Detect which cell encompasses the target text, then output its [X, Y] center coordinate. 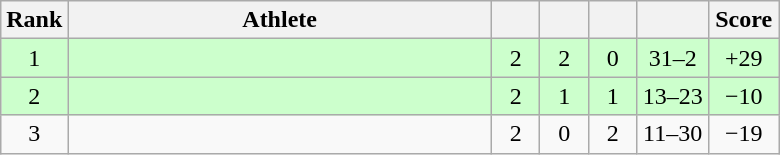
−19 [744, 134]
Rank [34, 20]
+29 [744, 58]
31–2 [672, 58]
3 [34, 134]
−10 [744, 96]
13–23 [672, 96]
11–30 [672, 134]
Athlete [280, 20]
Score [744, 20]
